Search for the cell housing the specified text and yield its [X, Y] center coordinate. 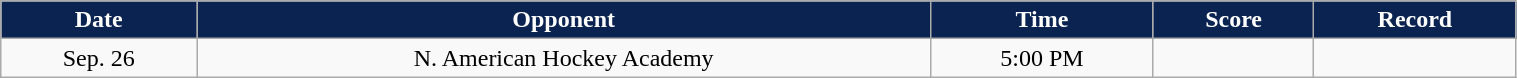
Date [99, 20]
N. American Hockey Academy [564, 58]
Score [1233, 20]
Sep. 26 [99, 58]
Record [1415, 20]
5:00 PM [1042, 58]
Opponent [564, 20]
Time [1042, 20]
